Locate the cell with the specified text and output its [X, Y] center coordinate. 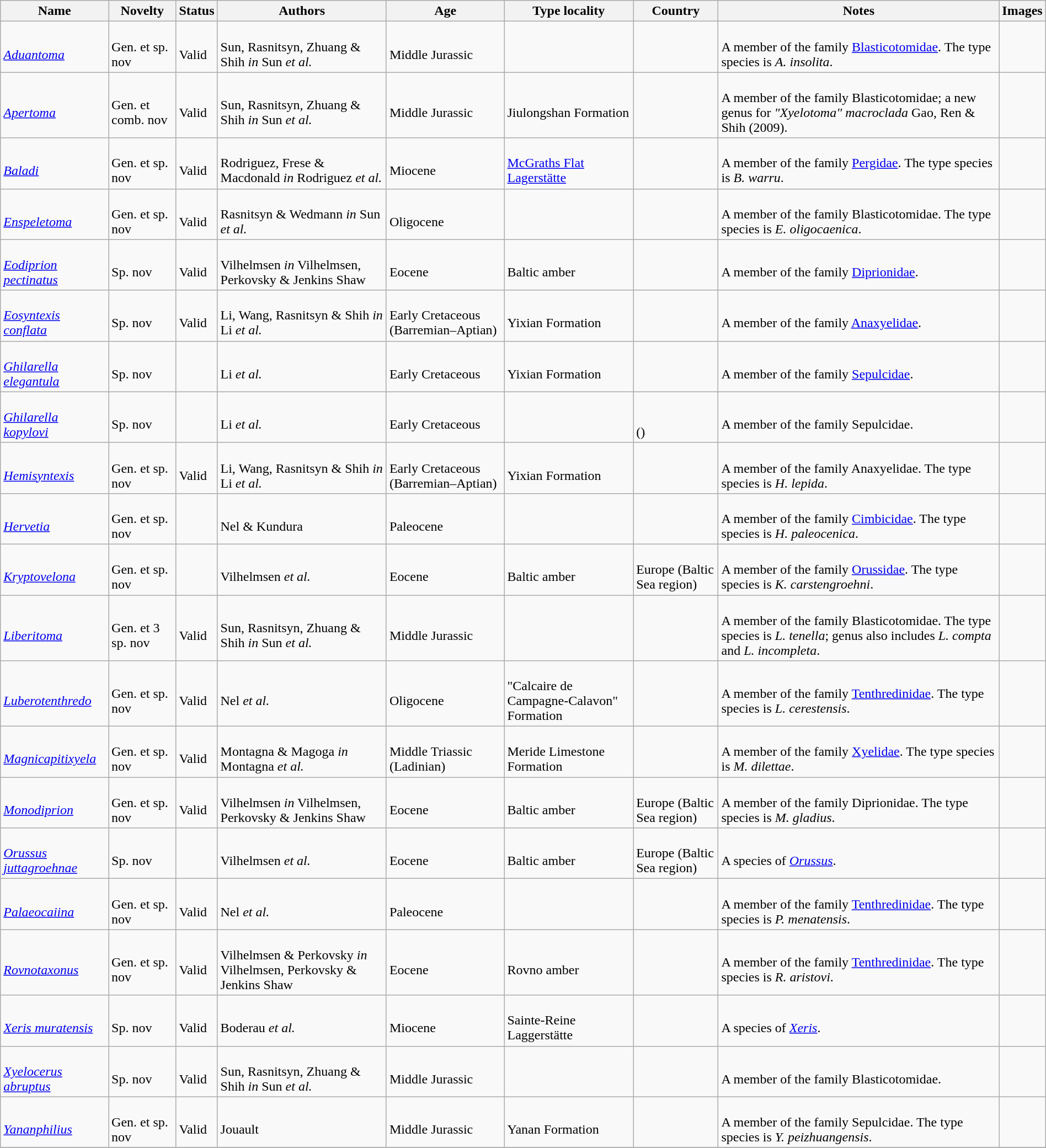
A member of the family Cimbicidae. The type species is H. paleocenica. [858, 519]
A species of Xeris. [858, 1021]
A member of the family Orussidae. The type species is K. carstengroehni. [858, 569]
A member of the family Blasticotomidae. The type species is E. oligocaenica. [858, 214]
Montagna & Magoga in Montagna et al. [302, 752]
Sainte-Reine Laggerstätte [569, 1021]
Xeris muratensis [55, 1021]
Liberitoma [55, 628]
Country [676, 11]
A member of the family Blasticotomidae. [858, 1071]
A member of the family Blasticotomidae. The type species is A. insolita. [858, 47]
Eosyntexis conflata [55, 316]
Age [445, 11]
A member of the family Tenthredinidae. The type species is R. aristovi. [858, 962]
Jiulongshan Formation [569, 105]
Vilhelmsen & Perkovsky in Vilhelmsen, Perkovsky & Jenkins Shaw [302, 962]
A member of the family Diprionidae. [858, 265]
A member of the family Pergidae. The type species is B. warru. [858, 163]
Palaeocaiina [55, 904]
Middle Triassic (Ladinian) [445, 752]
A member of the family Blasticotomidae. The type species is L. tenella; genus also includes L. compta and L. incompleta. [858, 628]
Status [196, 11]
Novelty [142, 11]
Eodiprion pectinatus [55, 265]
A member of the family Tenthredinidae. The type species is L. cerestensis. [858, 694]
A member of the family Blasticotomidae; a new genus for "Xyelotoma" macroclada Gao, Ren & Shih (2009). [858, 105]
Hemisyntexis [55, 468]
A member of the family Diprionidae. The type species is M. gladius. [858, 803]
Name [55, 11]
Authors [302, 11]
Type locality [569, 11]
Jouault [302, 1122]
Kryptovelona [55, 569]
Meride Limestone Formation [569, 752]
Boderau et al. [302, 1021]
A member of the family Anaxyelidae. The type species is H. lepida. [858, 468]
Xyelocerus abruptus [55, 1071]
Monodiprion [55, 803]
Aduantoma [55, 47]
Rodriguez, Frese & Macdonald in Rodriguez et al. [302, 163]
Ghilarella kopylovi [55, 417]
Yanan Formation [569, 1122]
A member of the family Xyelidae. The type species is M. dilettae. [858, 752]
Notes [858, 11]
Hervetia [55, 519]
Baladi [55, 163]
Images [1022, 11]
A member of the family Sepulcidae. The type species is Y. peizhuangensis. [858, 1122]
() [676, 417]
Rasnitsyn & Wedmann in Sun et al. [302, 214]
Rovnotaxonus [55, 962]
A member of the family Anaxyelidae. [858, 316]
Rovno amber [569, 962]
Luberotenthredo [55, 694]
Magnicapitixyela [55, 752]
"Calcaire de Campagne-Calavon" Formation [569, 694]
Enspeletoma [55, 214]
A member of the family Tenthredinidae. The type species is P. menatensis. [858, 904]
McGraths Flat Lagerstätte [569, 163]
Gen. et 3 sp. nov [142, 628]
A species of Orussus. [858, 853]
Nel & Kundura [302, 519]
Apertoma [55, 105]
Gen. et comb. nov [142, 105]
Orussus juttagroehnae [55, 853]
Yananphilius [55, 1122]
Ghilarella elegantula [55, 366]
